Pinpoint the cell where the given text exists, returning its [X, Y] midpoint coordinate. 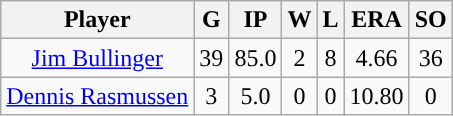
Player [98, 20]
Jim Bullinger [98, 58]
L [330, 20]
Dennis Rasmussen [98, 96]
10.80 [376, 96]
39 [212, 58]
8 [330, 58]
3 [212, 96]
5.0 [256, 96]
85.0 [256, 58]
ERA [376, 20]
SO [430, 20]
G [212, 20]
4.66 [376, 58]
2 [300, 58]
W [300, 20]
IP [256, 20]
36 [430, 58]
